Search for the cell housing the specified text and yield its [X, Y] center coordinate. 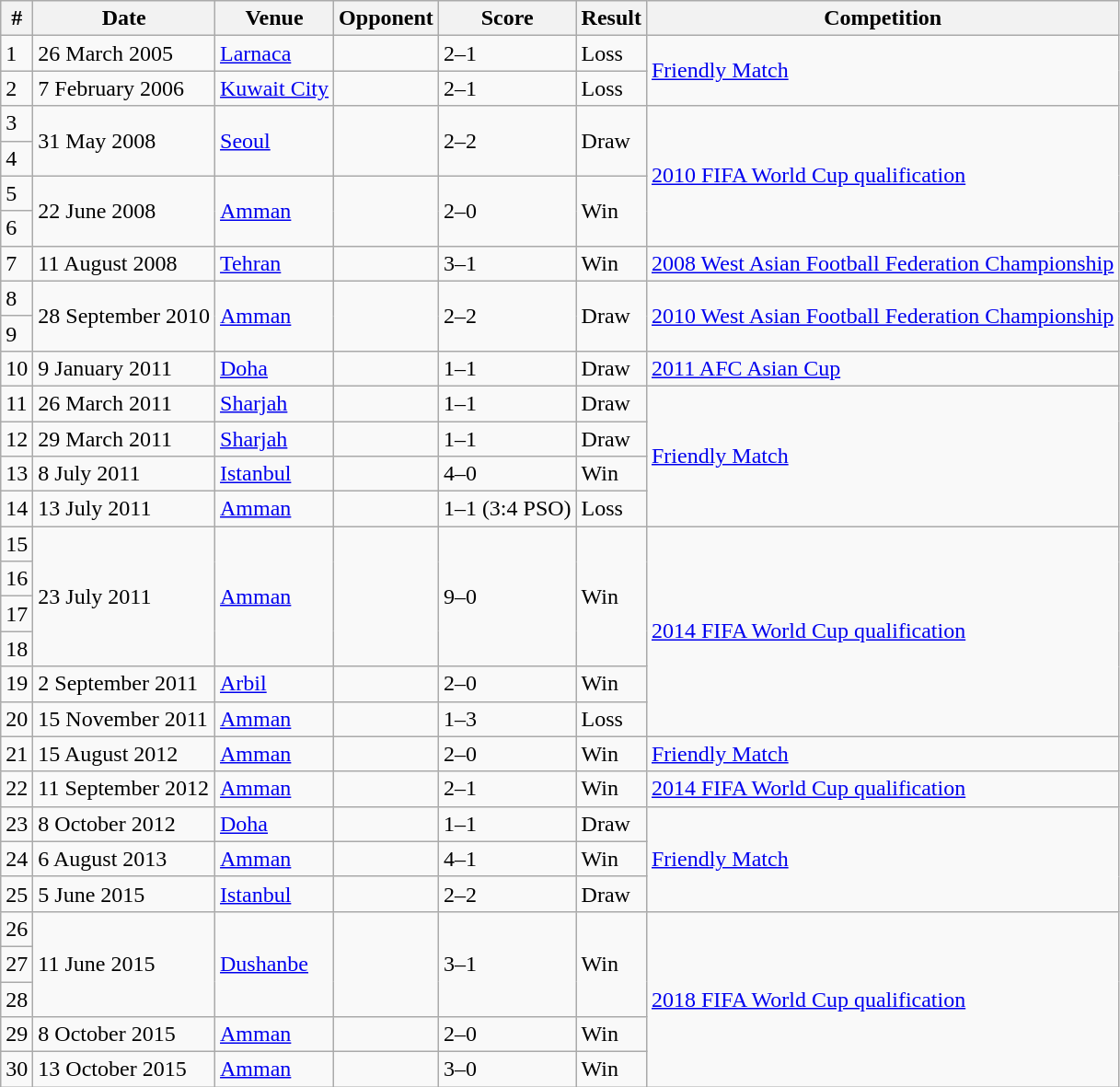
1–1 (3:4 PSO) [507, 509]
24 [17, 859]
28 [17, 999]
7 February 2006 [124, 88]
Opponent [387, 18]
11 June 2015 [124, 964]
23 July 2011 [124, 596]
13 [17, 474]
Seoul [274, 141]
Venue [274, 18]
26 [17, 929]
22 June 2008 [124, 211]
Score [507, 18]
9 January 2011 [124, 368]
4–1 [507, 859]
25 [17, 894]
2010 West Asian Football Federation Championship [882, 316]
5 June 2015 [124, 894]
4 [17, 158]
11 August 2008 [124, 263]
2011 AFC Asian Cup [882, 368]
1 [17, 53]
Tehran [274, 263]
8 [17, 298]
14 [17, 509]
Competition [882, 18]
6 August 2013 [124, 859]
26 March 2005 [124, 53]
7 [17, 263]
13 October 2015 [124, 1070]
Larnaca [274, 53]
26 March 2011 [124, 403]
3–0 [507, 1070]
17 [17, 614]
2 September 2011 [124, 684]
2010 FIFA World Cup qualification [882, 176]
28 September 2010 [124, 316]
9 [17, 333]
22 [17, 789]
Result [611, 18]
30 [17, 1070]
15 November 2011 [124, 719]
2 [17, 88]
29 March 2011 [124, 439]
15 August 2012 [124, 754]
1–3 [507, 719]
# [17, 18]
13 July 2011 [124, 509]
16 [17, 579]
29 [17, 1035]
3 [17, 123]
27 [17, 964]
20 [17, 719]
9–0 [507, 596]
23 [17, 824]
8 October 2012 [124, 824]
4–0 [507, 474]
15 [17, 544]
2008 West Asian Football Federation Championship [882, 263]
12 [17, 439]
Dushanbe [274, 964]
2018 FIFA World Cup qualification [882, 999]
10 [17, 368]
21 [17, 754]
Kuwait City [274, 88]
Arbil [274, 684]
18 [17, 649]
6 [17, 228]
31 May 2008 [124, 141]
8 July 2011 [124, 474]
11 September 2012 [124, 789]
19 [17, 684]
Date [124, 18]
11 [17, 403]
5 [17, 193]
8 October 2015 [124, 1035]
